Identify which cell holds the provided text, then report its [x, y] central coordinate. 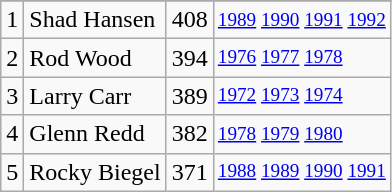
382 [190, 134]
371 [190, 172]
1988 1989 1990 1991 [302, 172]
Rod Wood [95, 58]
1976 1977 1978 [302, 58]
1 [12, 20]
4 [12, 134]
2 [12, 58]
394 [190, 58]
1972 1973 1974 [302, 96]
Larry Carr [95, 96]
389 [190, 96]
408 [190, 20]
Glenn Redd [95, 134]
1978 1979 1980 [302, 134]
Rocky Biegel [95, 172]
5 [12, 172]
1989 1990 1991 1992 [302, 20]
3 [12, 96]
Shad Hansen [95, 20]
